Scan for the cell matching the given text and deliver its [X, Y] coordinate at center. 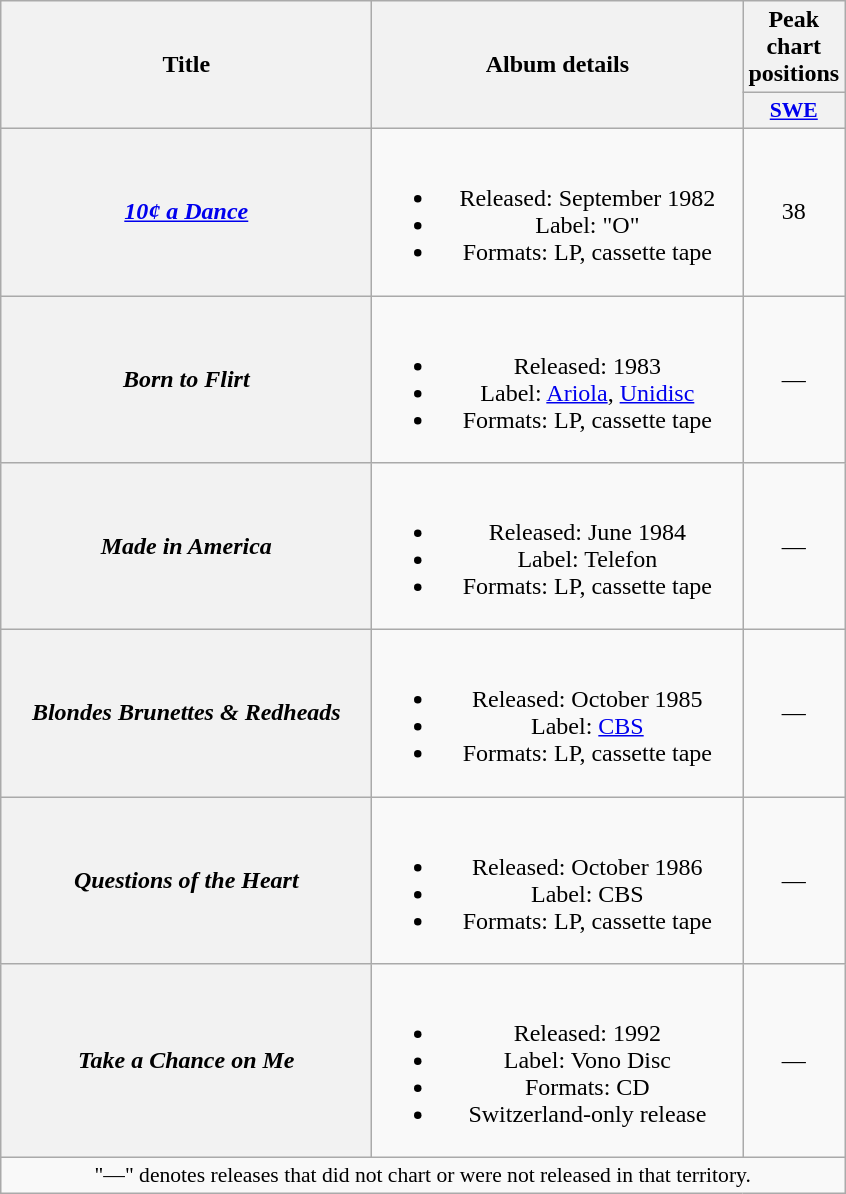
Released: October 1986Label: CBSFormats: LP, cassette tape [558, 880]
"—" denotes releases that did not chart or were not released in that territory. [423, 1176]
38 [794, 212]
Take a Chance on Me [186, 1061]
Released: October 1985Label: CBSFormats: LP, cassette tape [558, 714]
Questions of the Heart [186, 880]
Made in America [186, 546]
Released: 1992Label: Vono DiscFormats: CDSwitzerland-only release [558, 1061]
Blondes Brunettes & Redheads [186, 714]
SWE [794, 111]
Born to Flirt [186, 380]
Album details [558, 65]
Released: June 1984Label: TelefonFormats: LP, cassette tape [558, 546]
Title [186, 65]
Peak chart positions [794, 47]
10¢ a Dance [186, 212]
Released: September 1982Label: "O"Formats: LP, cassette tape [558, 212]
Released: 1983Label: Ariola, UnidiscFormats: LP, cassette tape [558, 380]
